Locate the cell with the specified text and output its [X, Y] center coordinate. 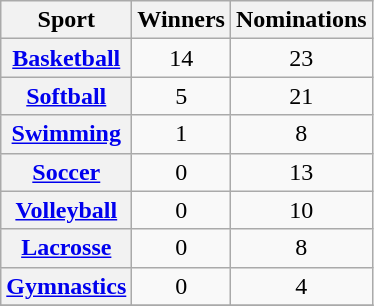
10 [301, 210]
Gymnastics [66, 286]
21 [301, 96]
Swimming [66, 134]
23 [301, 58]
1 [182, 134]
Winners [182, 20]
Sport [66, 20]
Lacrosse [66, 248]
14 [182, 58]
Nominations [301, 20]
4 [301, 286]
Soccer [66, 172]
Basketball [66, 58]
Softball [66, 96]
13 [301, 172]
5 [182, 96]
Volleyball [66, 210]
